Scan for the cell matching the given text and deliver its (x, y) coordinate at center. 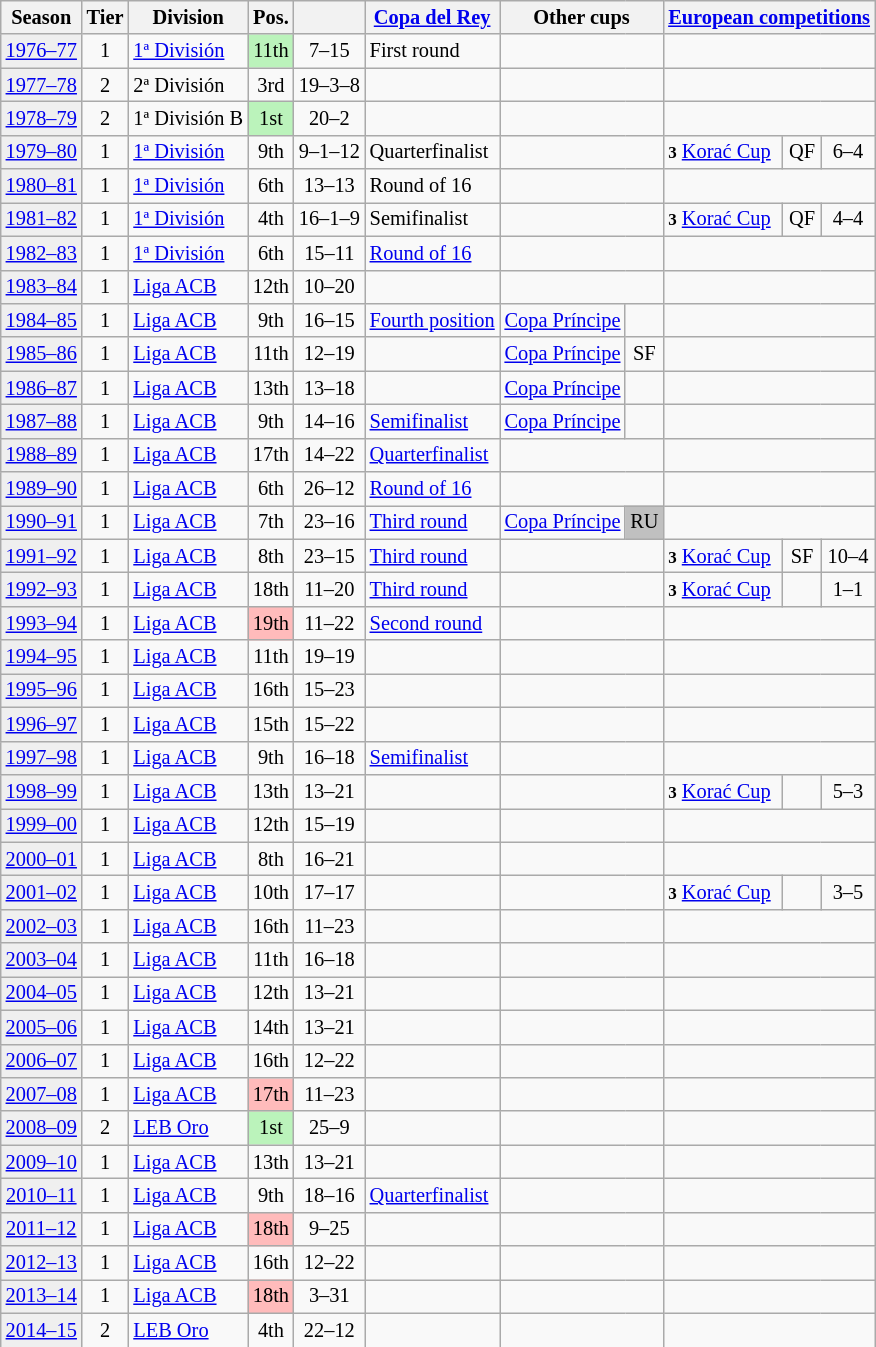
3–5 (848, 892)
3–31 (330, 1296)
15–23 (330, 690)
10th (271, 892)
1997–98 (42, 758)
1986–87 (42, 388)
1983–84 (42, 287)
19–19 (330, 657)
2012–13 (42, 1263)
2ª División (188, 85)
23–16 (330, 522)
7–15 (330, 51)
15th (271, 724)
15–22 (330, 724)
1980–81 (42, 186)
Pos. (271, 17)
1978–79 (42, 118)
1987–88 (42, 421)
13–13 (330, 186)
2000–01 (42, 859)
25–9 (330, 1128)
19–3–8 (330, 85)
1999–00 (42, 825)
1984–85 (42, 320)
6–4 (848, 152)
1990–91 (42, 522)
20–2 (330, 118)
14–22 (330, 455)
2004–05 (42, 993)
1991–92 (42, 556)
1ª División B (188, 118)
2007–08 (42, 1094)
1996–97 (42, 724)
Other cups (582, 17)
23–15 (330, 556)
2011–12 (42, 1229)
11–20 (330, 589)
1994–95 (42, 657)
1992–93 (42, 589)
1–1 (848, 589)
16–15 (330, 320)
3rd (271, 85)
Fourth position (432, 320)
2002–03 (42, 926)
2013–14 (42, 1296)
1989–90 (42, 489)
Division (188, 17)
1979–80 (42, 152)
2014–15 (42, 1330)
1993–94 (42, 623)
2010–11 (42, 1195)
1985–86 (42, 354)
2005–06 (42, 1027)
12–19 (330, 354)
1998–99 (42, 791)
9–1–12 (330, 152)
5–3 (848, 791)
European competitions (769, 17)
26–12 (330, 489)
13–18 (330, 388)
2008–09 (42, 1128)
17–17 (330, 892)
11–22 (330, 623)
1995–96 (42, 690)
15–11 (330, 253)
2006–07 (42, 1061)
RU (644, 522)
2009–10 (42, 1162)
22–12 (330, 1330)
14–16 (330, 421)
16–1–9 (330, 219)
1977–78 (42, 85)
18–16 (330, 1195)
2003–04 (42, 960)
Copa del Rey (432, 17)
1988–89 (42, 455)
10–4 (848, 556)
19th (271, 623)
9–25 (330, 1229)
Tier (106, 17)
14th (271, 1027)
4–4 (848, 219)
1976–77 (42, 51)
2001–02 (42, 892)
Season (42, 17)
16–21 (330, 859)
7th (271, 522)
1981–82 (42, 219)
First round (432, 51)
Second round (432, 623)
1982–83 (42, 253)
10–20 (330, 287)
15–19 (330, 825)
